For the text-containing cell, return its midpoint in (X, Y) coordinate format. 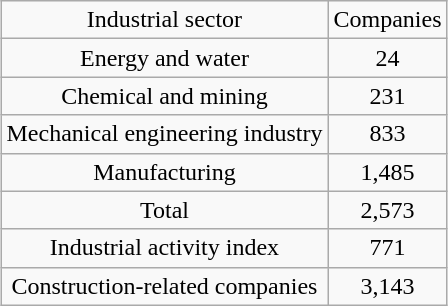
Companies (388, 20)
Construction-related companies (164, 286)
Industrial sector (164, 20)
Chemical and mining (164, 96)
1,485 (388, 172)
Energy and water (164, 58)
833 (388, 134)
Manufacturing (164, 172)
2,573 (388, 210)
3,143 (388, 286)
24 (388, 58)
Industrial activity index (164, 248)
Mechanical engineering industry (164, 134)
Total (164, 210)
771 (388, 248)
231 (388, 96)
